Provide the [X, Y] coordinate of the cell's center where the given text is located.  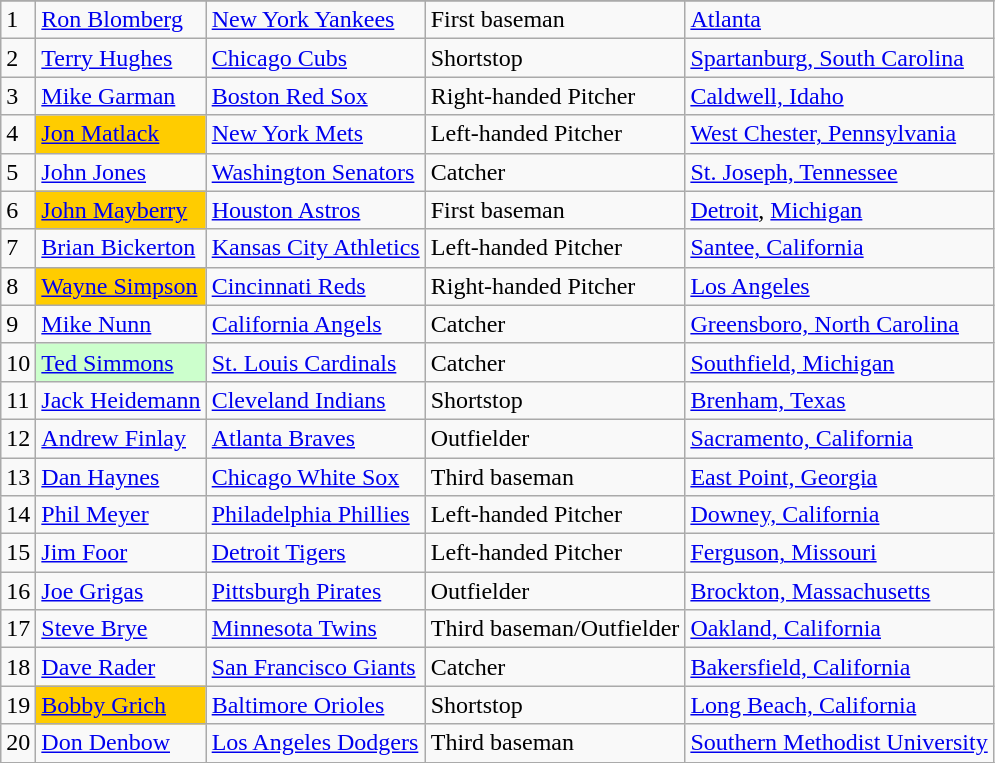
Greensboro, North Carolina [839, 324]
Steve Brye [121, 629]
Bobby Grich [121, 705]
Wayne Simpson [121, 286]
Jon Matlack [121, 134]
Sacramento, California [839, 438]
8 [18, 286]
Brenham, Texas [839, 400]
Minnesota Twins [316, 629]
St. Louis Cardinals [316, 362]
2 [18, 58]
11 [18, 400]
Bakersfield, California [839, 667]
9 [18, 324]
Ron Blomberg [121, 20]
Don Denbow [121, 743]
Dave Rader [121, 667]
Chicago Cubs [316, 58]
Santee, California [839, 248]
17 [18, 629]
New York Yankees [316, 20]
13 [18, 477]
Los Angeles [839, 286]
Mike Garman [121, 96]
California Angels [316, 324]
New York Mets [316, 134]
Phil Meyer [121, 515]
Baltimore Orioles [316, 705]
Caldwell, Idaho [839, 96]
Oakland, California [839, 629]
Cleveland Indians [316, 400]
Terry Hughes [121, 58]
West Chester, Pennsylvania [839, 134]
Ferguson, Missouri [839, 553]
18 [18, 667]
Houston Astros [316, 210]
Third baseman/Outfielder [555, 629]
Detroit Tigers [316, 553]
Philadelphia Phillies [316, 515]
Kansas City Athletics [316, 248]
14 [18, 515]
7 [18, 248]
Downey, California [839, 515]
4 [18, 134]
Jim Foor [121, 553]
John Jones [121, 172]
6 [18, 210]
Andrew Finlay [121, 438]
Los Angeles Dodgers [316, 743]
Detroit, Michigan [839, 210]
St. Joseph, Tennessee [839, 172]
Atlanta [839, 20]
Brian Bickerton [121, 248]
Spartanburg, South Carolina [839, 58]
19 [18, 705]
Boston Red Sox [316, 96]
Joe Grigas [121, 591]
20 [18, 743]
John Mayberry [121, 210]
San Francisco Giants [316, 667]
Southfield, Michigan [839, 362]
Southern Methodist University [839, 743]
Brockton, Massachusetts [839, 591]
Ted Simmons [121, 362]
15 [18, 553]
Cincinnati Reds [316, 286]
Mike Nunn [121, 324]
East Point, Georgia [839, 477]
16 [18, 591]
Washington Senators [316, 172]
Pittsburgh Pirates [316, 591]
Jack Heidemann [121, 400]
10 [18, 362]
Atlanta Braves [316, 438]
Chicago White Sox [316, 477]
5 [18, 172]
Long Beach, California [839, 705]
Dan Haynes [121, 477]
1 [18, 20]
3 [18, 96]
12 [18, 438]
